Find where the given text appears and provide that cell's center as [X, Y] coordinate. 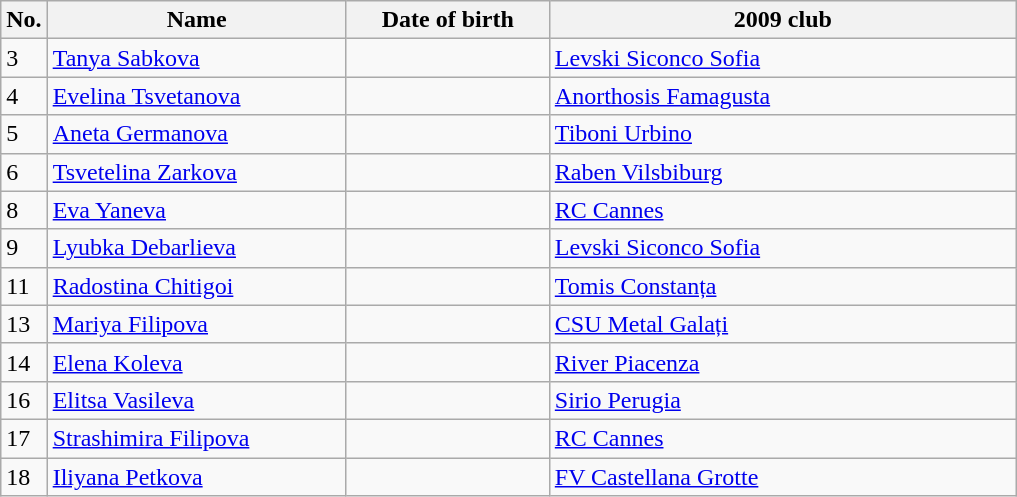
No. [24, 20]
18 [24, 477]
14 [24, 362]
Anorthosis Famagusta [782, 96]
Elena Koleva [196, 362]
Tanya Sabkova [196, 58]
Radostina Chitigoi [196, 286]
River Piacenza [782, 362]
Raben Vilsbiburg [782, 172]
11 [24, 286]
Tomis Constanța [782, 286]
17 [24, 438]
5 [24, 134]
Mariya Filipova [196, 324]
Iliyana Petkova [196, 477]
Lyubka Debarlieva [196, 248]
FV Castellana Grotte [782, 477]
Date of birth [448, 20]
2009 club [782, 20]
9 [24, 248]
13 [24, 324]
Name [196, 20]
Aneta Germanova [196, 134]
8 [24, 210]
CSU Metal Galați [782, 324]
3 [24, 58]
Elitsa Vasileva [196, 400]
6 [24, 172]
Tsvetelina Zarkova [196, 172]
Evelina Tsvetanova [196, 96]
Strashimira Filipova [196, 438]
Tiboni Urbino [782, 134]
16 [24, 400]
Sirio Perugia [782, 400]
Eva Yaneva [196, 210]
4 [24, 96]
